Locate the cell with the specified text and output its [X, Y] center coordinate. 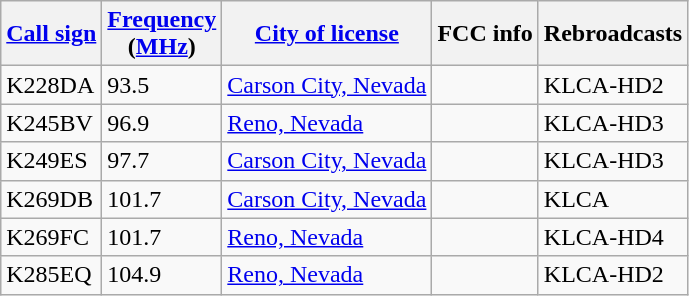
K249ES [52, 161]
K269FC [52, 237]
Rebroadcasts [612, 34]
96.9 [162, 123]
KLCA-HD4 [612, 237]
Frequency(MHz) [162, 34]
K285EQ [52, 275]
K245BV [52, 123]
K228DA [52, 85]
93.5 [162, 85]
KLCA [612, 199]
City of license [327, 34]
FCC info [485, 34]
Call sign [52, 34]
104.9 [162, 275]
97.7 [162, 161]
K269DB [52, 199]
